Search for the cell housing the specified text and yield its (X, Y) center coordinate. 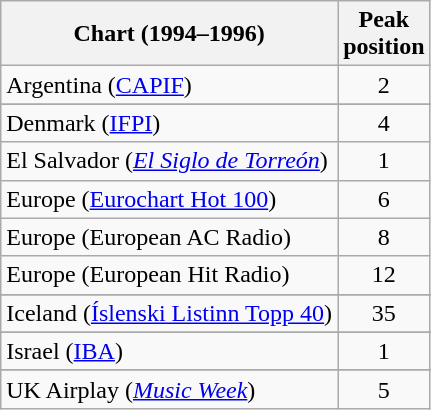
8 (384, 237)
Israel (IBA) (170, 351)
Argentina (CAPIF) (170, 85)
El Salvador (El Siglo de Torreón) (170, 161)
Peakposition (384, 34)
Denmark (IFPI) (170, 123)
4 (384, 123)
5 (384, 389)
Europe (Eurochart Hot 100) (170, 199)
Europe (European AC Radio) (170, 237)
35 (384, 313)
12 (384, 275)
2 (384, 85)
UK Airplay (Music Week) (170, 389)
Europe (European Hit Radio) (170, 275)
Chart (1994–1996) (170, 34)
6 (384, 199)
Iceland (Íslenski Listinn Topp 40) (170, 313)
